Identify which cell holds the provided text, then report its [x, y] central coordinate. 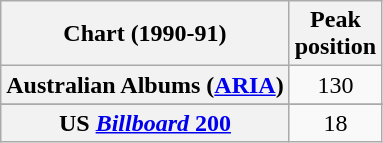
Chart (1990-91) [145, 34]
18 [335, 123]
US Billboard 200 [145, 123]
130 [335, 85]
Australian Albums (ARIA) [145, 85]
Peakposition [335, 34]
